Determine the [X, Y] coordinate at the center of the cell enclosing the given text.  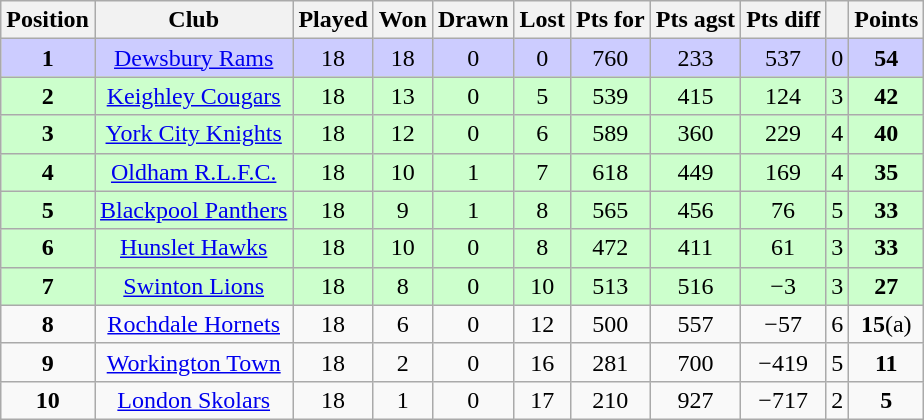
500 [610, 324]
16 [542, 362]
281 [610, 362]
76 [784, 210]
15(a) [886, 324]
Oldham R.L.F.C. [193, 172]
Pts for [610, 20]
169 [784, 172]
54 [886, 58]
Points [886, 20]
Pts diff [784, 20]
−57 [784, 324]
516 [695, 286]
Rochdale Hornets [193, 324]
Blackpool Panthers [193, 210]
42 [886, 96]
760 [610, 58]
456 [695, 210]
Club [193, 20]
927 [695, 400]
61 [784, 248]
124 [784, 96]
27 [886, 286]
Won [402, 20]
−419 [784, 362]
411 [695, 248]
Played [333, 20]
Drawn [473, 20]
513 [610, 286]
589 [610, 134]
Lost [542, 20]
17 [542, 400]
415 [695, 96]
Dewsbury Rams [193, 58]
York City Knights [193, 134]
557 [695, 324]
Swinton Lions [193, 286]
233 [695, 58]
537 [784, 58]
Workington Town [193, 362]
449 [695, 172]
35 [886, 172]
229 [784, 134]
40 [886, 134]
700 [695, 362]
11 [886, 362]
539 [610, 96]
−717 [784, 400]
618 [610, 172]
−3 [784, 286]
Keighley Cougars [193, 96]
Position [48, 20]
Hunslet Hawks [193, 248]
472 [610, 248]
London Skolars [193, 400]
Pts agst [695, 20]
360 [695, 134]
13 [402, 96]
565 [610, 210]
210 [610, 400]
